Pinpoint the cell where the given text exists, returning its (x, y) midpoint coordinate. 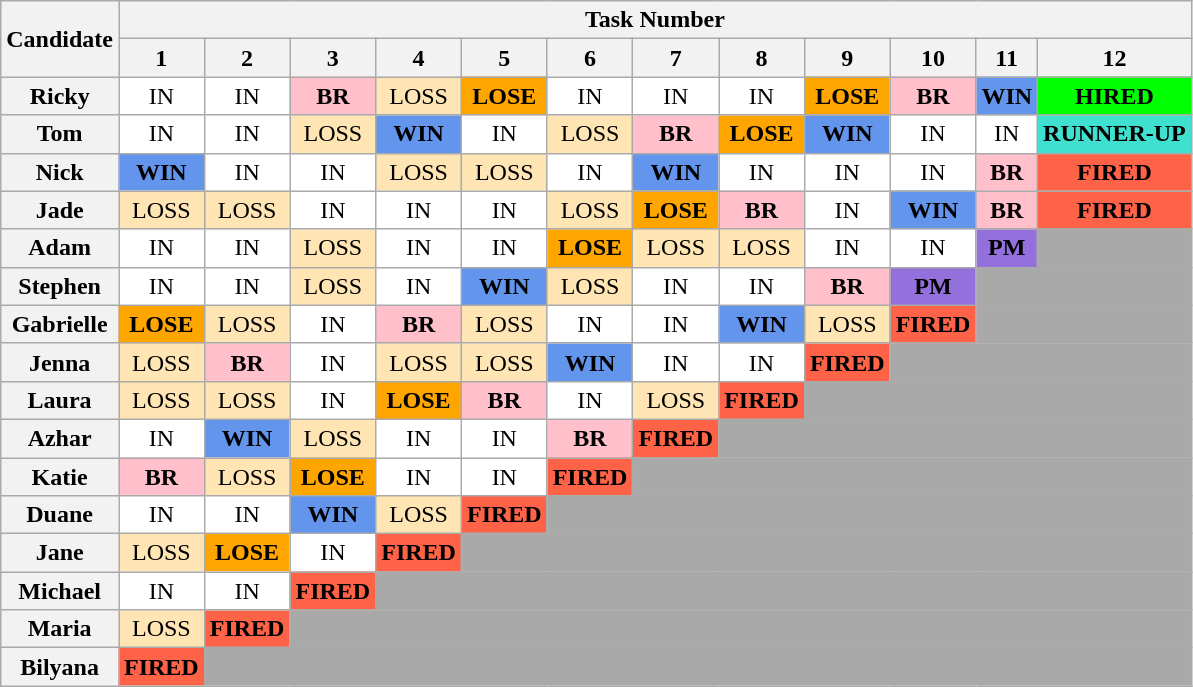
6 (590, 58)
Nick (60, 172)
Ricky (60, 96)
Laura (60, 400)
Jane (60, 553)
Michael (60, 591)
HIRED (1115, 96)
Candidate (60, 39)
Jade (60, 210)
3 (333, 58)
2 (247, 58)
Katie (60, 477)
Tom (60, 134)
Stephen (60, 286)
7 (676, 58)
RUNNER-UP (1115, 134)
12 (1115, 58)
Maria (60, 629)
Duane (60, 515)
Task Number (654, 20)
Jenna (60, 362)
Azhar (60, 438)
Gabrielle (60, 324)
9 (847, 58)
10 (933, 58)
Bilyana (60, 667)
Adam (60, 248)
4 (419, 58)
8 (762, 58)
1 (161, 58)
5 (504, 58)
11 (1007, 58)
